Extract the [X, Y] coordinate from the center of the cell holding the provided text.  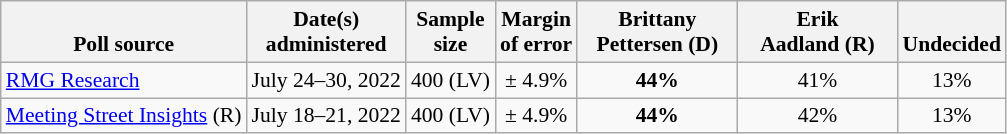
Marginof error [536, 32]
ErikAadland (R) [817, 32]
July 24–30, 2022 [326, 80]
41% [817, 80]
42% [817, 116]
Date(s)administered [326, 32]
Poll source [124, 32]
Meeting Street Insights (R) [124, 116]
Undecided [952, 32]
Samplesize [450, 32]
BrittanyPettersen (D) [657, 32]
July 18–21, 2022 [326, 116]
RMG Research [124, 80]
